Identify which cell holds the provided text, then report its (X, Y) central coordinate. 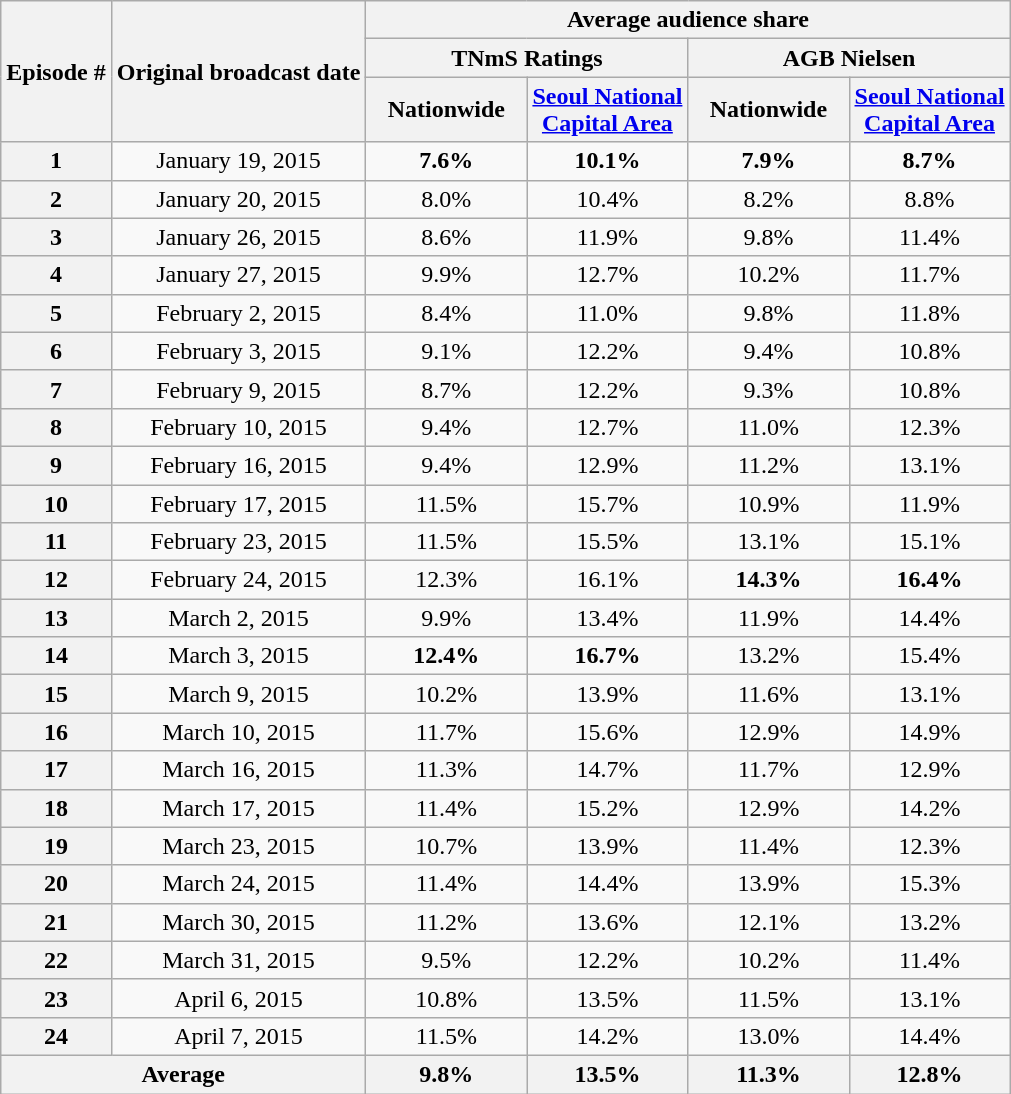
15.7% (608, 503)
14.7% (608, 770)
February 24, 2015 (238, 580)
8.2% (768, 199)
7.6% (446, 161)
18 (56, 808)
Average audience share (688, 20)
January 26, 2015 (238, 237)
March 31, 2015 (238, 960)
13.0% (768, 1036)
22 (56, 960)
10 (56, 503)
8.0% (446, 199)
February 9, 2015 (238, 389)
12.4% (446, 656)
1 (56, 161)
6 (56, 351)
April 7, 2015 (238, 1036)
AGB Nielsen (849, 58)
February 23, 2015 (238, 542)
15.5% (608, 542)
January 19, 2015 (238, 161)
9.1% (446, 351)
Original broadcast date (238, 72)
19 (56, 846)
14 (56, 656)
15.2% (608, 808)
February 2, 2015 (238, 313)
TNmS Ratings (527, 58)
March 23, 2015 (238, 846)
4 (56, 275)
February 16, 2015 (238, 465)
15.6% (608, 732)
March 17, 2015 (238, 808)
11.8% (930, 313)
March 3, 2015 (238, 656)
January 20, 2015 (238, 199)
January 27, 2015 (238, 275)
10.7% (446, 846)
8.4% (446, 313)
Episode # (56, 72)
15.1% (930, 542)
17 (56, 770)
7 (56, 389)
March 9, 2015 (238, 694)
14.3% (768, 580)
5 (56, 313)
7.9% (768, 161)
10.9% (768, 503)
21 (56, 922)
11.6% (768, 694)
March 30, 2015 (238, 922)
13.4% (608, 618)
9.3% (768, 389)
13 (56, 618)
8 (56, 427)
2 (56, 199)
9 (56, 465)
Average (184, 1074)
February 3, 2015 (238, 351)
12 (56, 580)
February 10, 2015 (238, 427)
14.9% (930, 732)
16 (56, 732)
11 (56, 542)
16.4% (930, 580)
March 16, 2015 (238, 770)
3 (56, 237)
12.8% (930, 1074)
April 6, 2015 (238, 998)
8.8% (930, 199)
16.7% (608, 656)
March 10, 2015 (238, 732)
15.3% (930, 884)
24 (56, 1036)
16.1% (608, 580)
March 2, 2015 (238, 618)
15.4% (930, 656)
23 (56, 998)
13.6% (608, 922)
8.6% (446, 237)
10.1% (608, 161)
9.5% (446, 960)
March 24, 2015 (238, 884)
February 17, 2015 (238, 503)
10.4% (608, 199)
12.1% (768, 922)
20 (56, 884)
15 (56, 694)
